Capture the cell that displays the provided text and extract its [x, y] central coordinate. 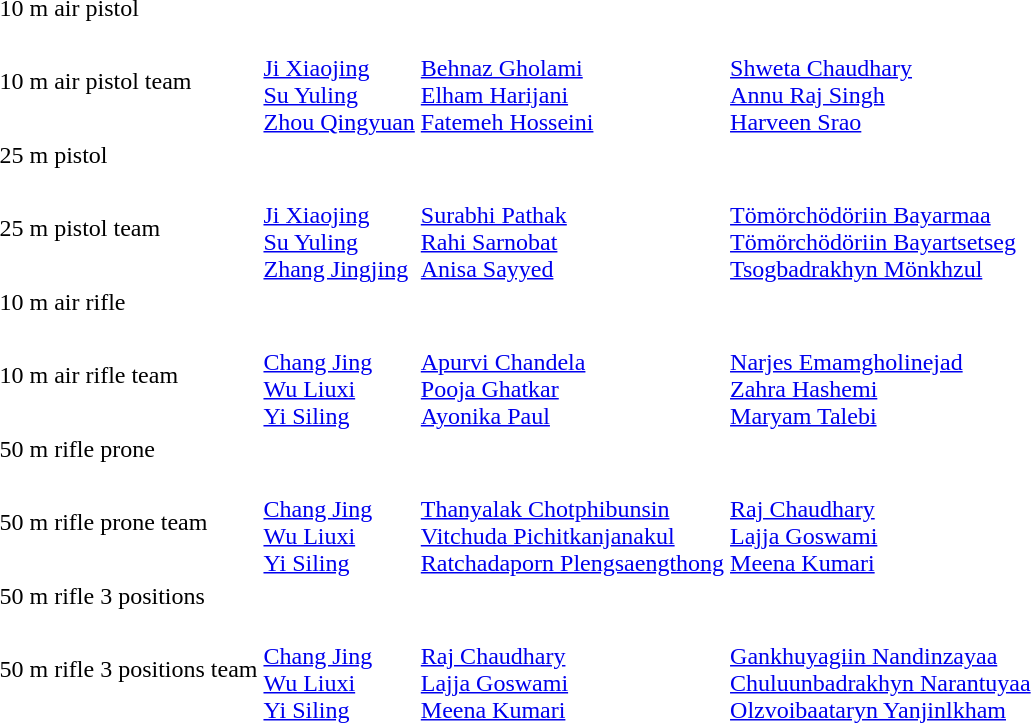
Surabhi PathakRahi SarnobatAnisa Sayyed [572, 228]
Ji XiaojingSu YulingZhang Jingjing [339, 228]
Thanyalak ChotphibunsinVitchuda PichitkanjanakulRatchadaporn Plengsaengthong [572, 522]
Ji XiaojingSu YulingZhou Qingyuan [339, 82]
Apurvi ChandelaPooja GhatkarAyonika Paul [572, 376]
Behnaz GholamiElham HarijaniFatemeh Hosseini [572, 82]
